For the text-containing cell, return its midpoint in [x, y] coordinate format. 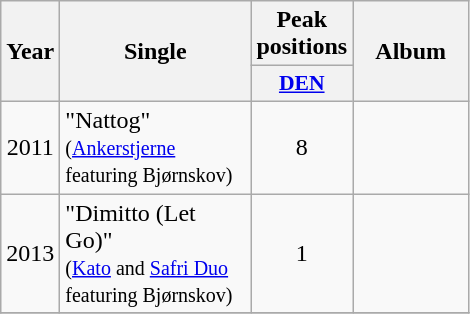
1 [302, 254]
2011 [30, 147]
"Nattog" (Ankerstjerne featuring Bjørnskov) [156, 147]
8 [302, 147]
Peak positions [302, 34]
Year [30, 52]
2013 [30, 254]
"Dimitto (Let Go)" (Kato and Safri Duo featuring Bjørnskov) [156, 254]
DEN [302, 84]
Single [156, 52]
Album [411, 52]
